Output the (x, y) coordinate of the center of the cell containing the given text.  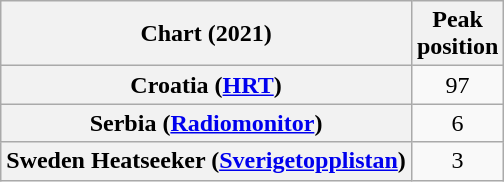
3 (457, 161)
6 (457, 123)
Chart (2021) (206, 34)
97 (457, 85)
Sweden Heatseeker (Sverigetopplistan) (206, 161)
Croatia (HRT) (206, 85)
Serbia (Radiomonitor) (206, 123)
Peakposition (457, 34)
